Output the (X, Y) coordinate of the center of the cell containing the given text.  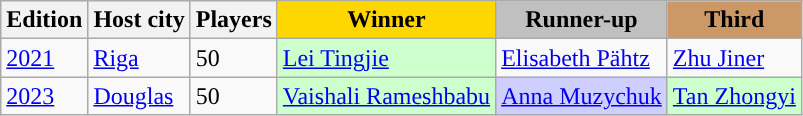
Vaishali Rameshbabu (386, 96)
Tan Zhongyi (734, 96)
Zhu Jiner (734, 58)
Runner-up (582, 20)
Players (234, 20)
Winner (386, 20)
Elisabeth Pähtz (582, 58)
Anna Muzychuk (582, 96)
Third (734, 20)
2023 (44, 96)
Douglas (139, 96)
2021 (44, 58)
Host city (139, 20)
Lei Tingjie (386, 58)
Edition (44, 20)
Riga (139, 58)
